Output the (x, y) coordinate of the center of the cell containing the given text.  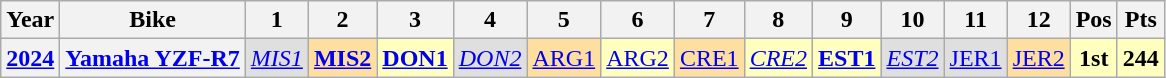
EST1 (847, 58)
6 (638, 20)
DON2 (490, 58)
10 (912, 20)
DON1 (415, 58)
MIS2 (342, 58)
1 (276, 20)
Year (30, 20)
EST2 (912, 58)
7 (709, 20)
2 (342, 20)
CRE1 (709, 58)
ARG2 (638, 58)
CRE2 (778, 58)
Bike (153, 20)
11 (976, 20)
244 (1140, 58)
9 (847, 20)
8 (778, 20)
Pos (1094, 20)
3 (415, 20)
1st (1094, 58)
Yamaha YZF-R7 (153, 58)
2024 (30, 58)
4 (490, 20)
JER2 (1038, 58)
MIS1 (276, 58)
Pts (1140, 20)
5 (564, 20)
JER1 (976, 58)
ARG1 (564, 58)
12 (1038, 20)
